Return [x, y] of the center of cell containing provided text 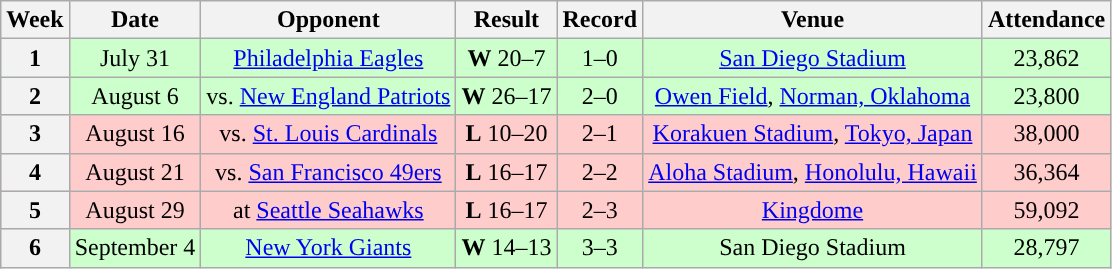
Record [600, 20]
vs. San Francisco 49ers [328, 172]
August 29 [135, 210]
4 [35, 172]
August 16 [135, 134]
38,000 [1046, 134]
W 14–13 [506, 248]
3–3 [600, 248]
New York Giants [328, 248]
5 [35, 210]
Opponent [328, 20]
vs. St. Louis Cardinals [328, 134]
July 31 [135, 58]
3 [35, 134]
Venue [813, 20]
Date [135, 20]
L 10–20 [506, 134]
Korakuen Stadium, Tokyo, Japan [813, 134]
2–1 [600, 134]
Aloha Stadium, Honolulu, Hawaii [813, 172]
W 26–17 [506, 96]
28,797 [1046, 248]
59,092 [1046, 210]
23,862 [1046, 58]
2–3 [600, 210]
6 [35, 248]
September 4 [135, 248]
Owen Field, Norman, Oklahoma [813, 96]
1–0 [600, 58]
Week [35, 20]
Result [506, 20]
August 21 [135, 172]
2–0 [600, 96]
Philadelphia Eagles [328, 58]
August 6 [135, 96]
vs. New England Patriots [328, 96]
1 [35, 58]
Kingdome [813, 210]
2 [35, 96]
at Seattle Seahawks [328, 210]
36,364 [1046, 172]
2–2 [600, 172]
W 20–7 [506, 58]
23,800 [1046, 96]
Attendance [1046, 20]
